Identify which cell holds the provided text, then report its [X, Y] central coordinate. 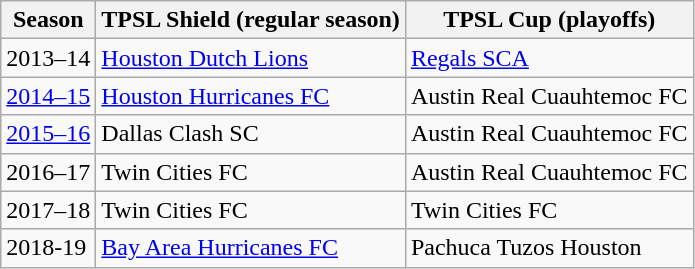
Bay Area Hurricanes FC [251, 248]
2017–18 [48, 210]
Season [48, 20]
Pachuca Tuzos Houston [549, 248]
2016–17 [48, 172]
TPSL Cup (playoffs) [549, 20]
2013–14 [48, 58]
Houston Dutch Lions [251, 58]
2014–15 [48, 96]
2018-19 [48, 248]
Regals SCA [549, 58]
Houston Hurricanes FC [251, 96]
TPSL Shield (regular season) [251, 20]
2015–16 [48, 134]
Dallas Clash SC [251, 134]
